Return the (x, y) coordinate for the center point of the cell that contains the specified text.  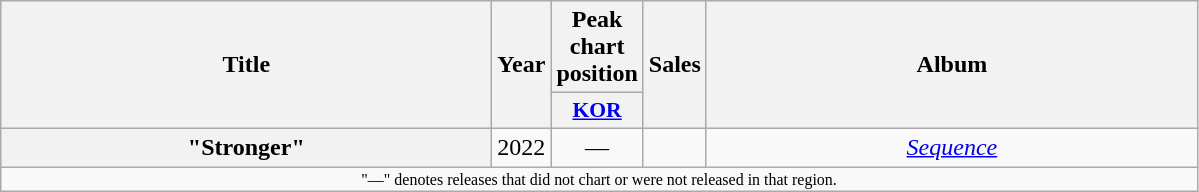
2022 (522, 147)
Sales (674, 65)
— (597, 147)
"Stronger" (246, 147)
Peak chart position (597, 47)
KOR (597, 111)
"—" denotes releases that did not chart or were not released in that region. (600, 178)
Title (246, 65)
Sequence (952, 147)
Album (952, 65)
Year (522, 65)
